Search for the cell housing the specified text and yield its [X, Y] center coordinate. 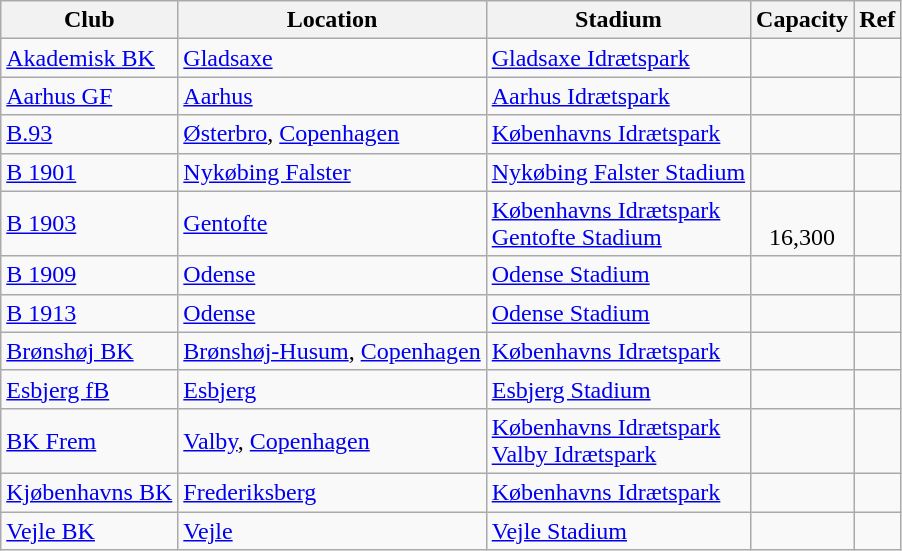
Stadium [618, 20]
Frederiksberg [332, 492]
B 1909 [90, 275]
Nykøbing Falster Stadium [618, 172]
Gentofte [332, 224]
Nykøbing Falster [332, 172]
Location [332, 20]
BK Frem [90, 440]
Esbjerg fB [90, 389]
16,300 [802, 224]
Københavns Idrætspark Valby Idrætspark [618, 440]
Brønshøj BK [90, 351]
Aarhus [332, 96]
Capacity [802, 20]
Gladsaxe [332, 58]
Aarhus GF [90, 96]
Aarhus Idrætspark [618, 96]
B 1913 [90, 313]
Valby, Copenhagen [332, 440]
Østerbro, Copenhagen [332, 134]
Vejle [332, 531]
B 1903 [90, 224]
B 1901 [90, 172]
Akademisk BK [90, 58]
Gladsaxe Idrætspark [618, 58]
Brønshøj-Husum, Copenhagen [332, 351]
Vejle BK [90, 531]
Esbjerg [332, 389]
Vejle Stadium [618, 531]
Københavns IdrætsparkGentofte Stadium [618, 224]
Ref [878, 20]
Esbjerg Stadium [618, 389]
Kjøbenhavns BK [90, 492]
Club [90, 20]
B.93 [90, 134]
